Locate the cell with the specified text and output its (X, Y) center coordinate. 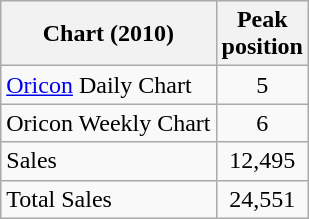
Chart (2010) (108, 34)
Total Sales (108, 199)
6 (262, 123)
24,551 (262, 199)
Oricon Weekly Chart (108, 123)
5 (262, 85)
Sales (108, 161)
12,495 (262, 161)
Oricon Daily Chart (108, 85)
Peakposition (262, 34)
